Locate the cell with the specified text and output its (X, Y) center coordinate. 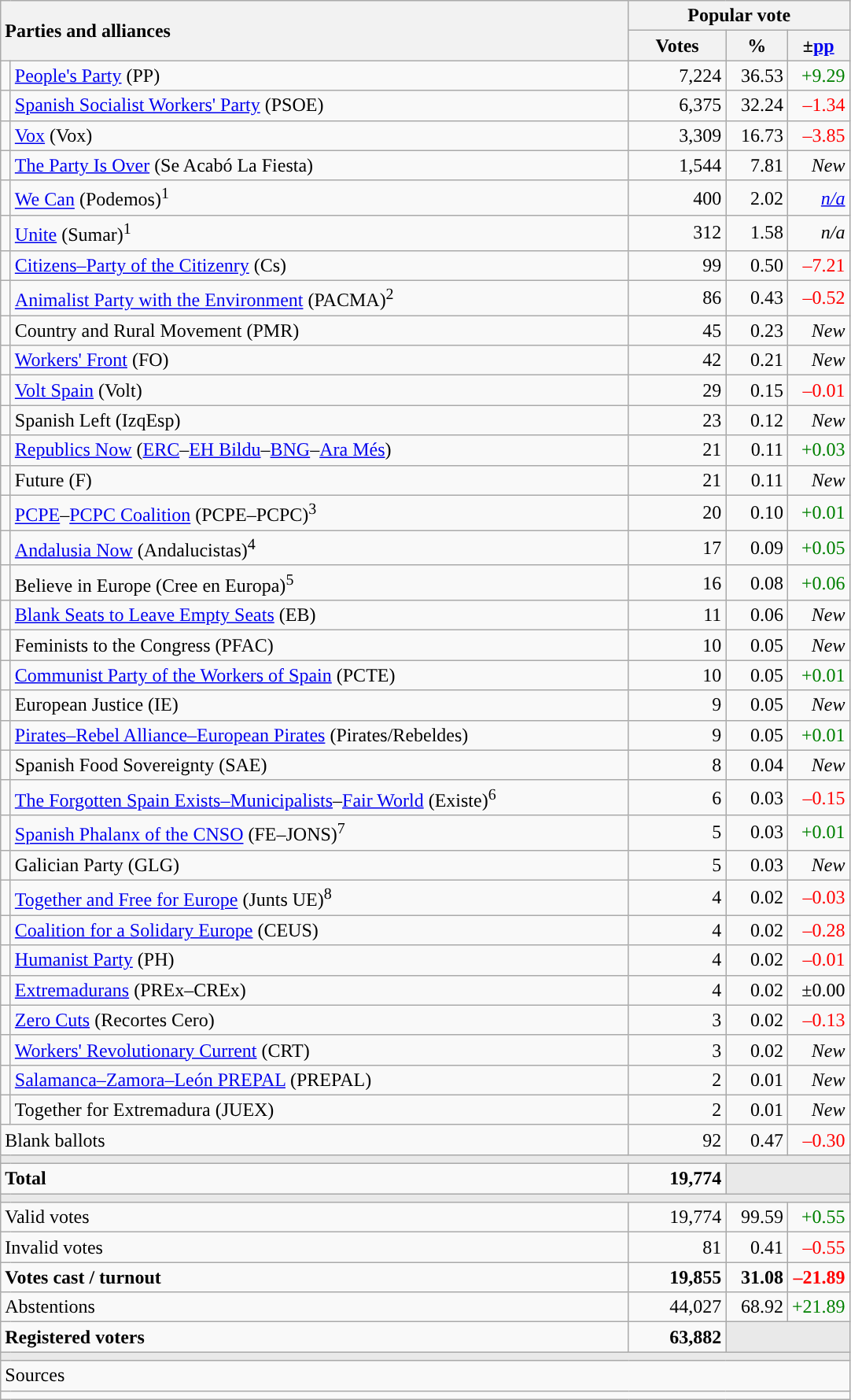
Coalition for a Solidary Europe (CEUS) (319, 930)
68.92 (757, 1307)
Spanish Phalanx of the CNSO (FE–JONS)7 (319, 833)
45 (677, 331)
–0.28 (818, 930)
0.23 (757, 331)
–0.13 (818, 1020)
Unite (Sumar)1 (319, 233)
81 (677, 1247)
99 (677, 265)
–21.89 (818, 1277)
1,544 (677, 165)
7,224 (677, 76)
±pp (818, 46)
Invalid votes (315, 1247)
42 (677, 360)
7.81 (757, 165)
2.02 (757, 198)
3,309 (677, 135)
–1.34 (818, 105)
0.43 (757, 297)
8 (677, 765)
86 (677, 297)
–0.52 (818, 297)
0.04 (757, 765)
Blank ballots (315, 1140)
Republics Now (ERC–EH Bildu–BNG–Ara Més) (319, 450)
We Can (Podemos)1 (319, 198)
400 (677, 198)
Workers' Revolutionary Current (CRT) (319, 1050)
Valid votes (315, 1217)
23 (677, 420)
Popular vote (739, 16)
Together and Free for Europe (Junts UE)8 (319, 897)
Country and Rural Movement (PMR) (319, 331)
–0.15 (818, 798)
–0.55 (818, 1247)
17 (677, 548)
+9.29 (818, 76)
Extremadurans (PREx–CREx) (319, 990)
±0.00 (818, 990)
16.73 (757, 135)
Spanish Socialist Workers' Party (PSOE) (319, 105)
0.06 (757, 615)
Galician Party (GLG) (319, 865)
0.50 (757, 265)
36.53 (757, 76)
+0.55 (818, 1217)
6 (677, 798)
63,882 (677, 1337)
Zero Cuts (Recortes Cero) (319, 1020)
The Party Is Over (Se Acabó La Fiesta) (319, 165)
+0.06 (818, 582)
–0.03 (818, 897)
19,855 (677, 1277)
99.59 (757, 1217)
Votes cast / turnout (315, 1277)
6,375 (677, 105)
–3.85 (818, 135)
Animalist Party with the Environment (PACMA)2 (319, 297)
0.08 (757, 582)
11 (677, 615)
Blank Seats to Leave Empty Seats (EB) (319, 615)
Votes (677, 46)
0.47 (757, 1140)
–7.21 (818, 265)
1.58 (757, 233)
European Justice (IE) (319, 705)
Abstentions (315, 1307)
–0.30 (818, 1140)
+0.05 (818, 548)
Spanish Food Sovereignty (SAE) (319, 765)
32.24 (757, 105)
Registered voters (315, 1337)
Believe in Europe (Cree en Europa)5 (319, 582)
Humanist Party (PH) (319, 960)
92 (677, 1140)
31.08 (757, 1277)
20 (677, 513)
Pirates–Rebel Alliance–European Pirates (Pirates/Rebeldes) (319, 735)
Together for Extremadura (JUEX) (319, 1110)
44,027 (677, 1307)
0.21 (757, 360)
% (757, 46)
0.15 (757, 390)
PCPE–PCPC Coalition (PCPE–PCPC)3 (319, 513)
Communist Party of the Workers of Spain (PCTE) (319, 675)
312 (677, 233)
+0.03 (818, 450)
29 (677, 390)
0.41 (757, 1247)
Feminists to the Congress (PFAC) (319, 645)
0.12 (757, 420)
0.10 (757, 513)
Spanish Left (IzqEsp) (319, 420)
Volt Spain (Volt) (319, 390)
Vox (Vox) (319, 135)
Salamanca–Zamora–León PREPAL (PREPAL) (319, 1080)
People's Party (PP) (319, 76)
Parties and alliances (315, 31)
+21.89 (818, 1307)
The Forgotten Spain Exists–Municipalists–Fair World (Existe)6 (319, 798)
0.09 (757, 548)
Total (315, 1179)
Workers' Front (FO) (319, 360)
Citizens–Party of the Citizenry (Cs) (319, 265)
Andalusia Now (Andalucistas)4 (319, 548)
16 (677, 582)
Future (F) (319, 480)
Sources (425, 1376)
